Scan for the cell matching the given text and deliver its [x, y] coordinate at center. 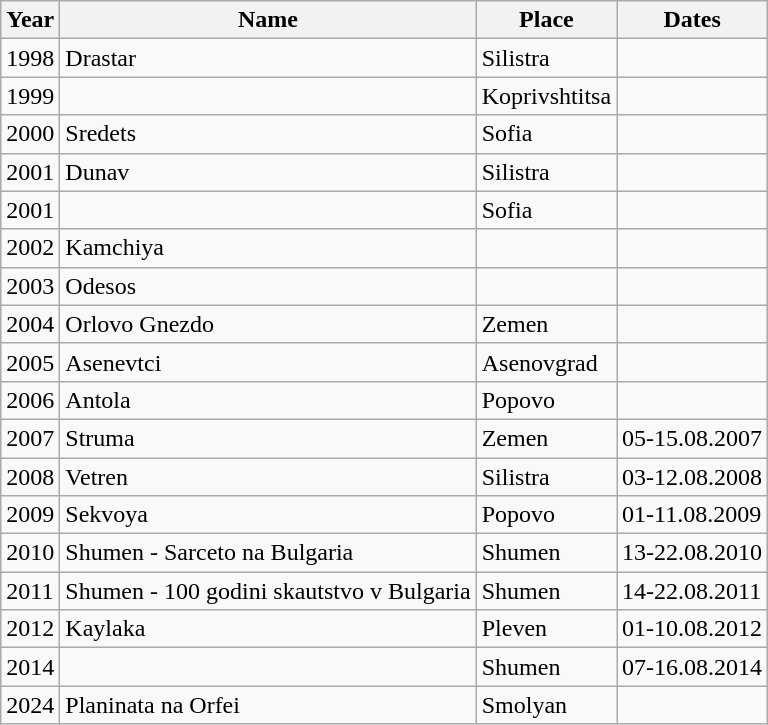
07-16.08.2014 [692, 667]
Year [30, 20]
2006 [30, 400]
2008 [30, 477]
Orlovo Gnezdo [268, 324]
Asenovgrad [546, 362]
Struma [268, 438]
01-10.08.2012 [692, 629]
Name [268, 20]
2005 [30, 362]
Shumen - 100 godini skautstvo v Bulgaria [268, 591]
03-12.08.2008 [692, 477]
01-11.08.2009 [692, 515]
Drastar [268, 58]
2009 [30, 515]
Dunav [268, 172]
Planinata na Orfei [268, 705]
Shumen - Sarceto na Bulgaria [268, 553]
Koprivshtitsa [546, 96]
Sekvoya [268, 515]
1998 [30, 58]
Kamchiya [268, 248]
Dates [692, 20]
2007 [30, 438]
2014 [30, 667]
2011 [30, 591]
Place [546, 20]
2024 [30, 705]
2003 [30, 286]
2004 [30, 324]
14-22.08.2011 [692, 591]
05-15.08.2007 [692, 438]
1999 [30, 96]
Kaylaka [268, 629]
Asenevtci [268, 362]
Smolyan [546, 705]
2012 [30, 629]
Odesos [268, 286]
2000 [30, 134]
Vetren [268, 477]
2002 [30, 248]
Pleven [546, 629]
2010 [30, 553]
Sredets [268, 134]
13-22.08.2010 [692, 553]
Antola [268, 400]
